Return the (x, y) coordinate for the center point of the cell that contains the specified text.  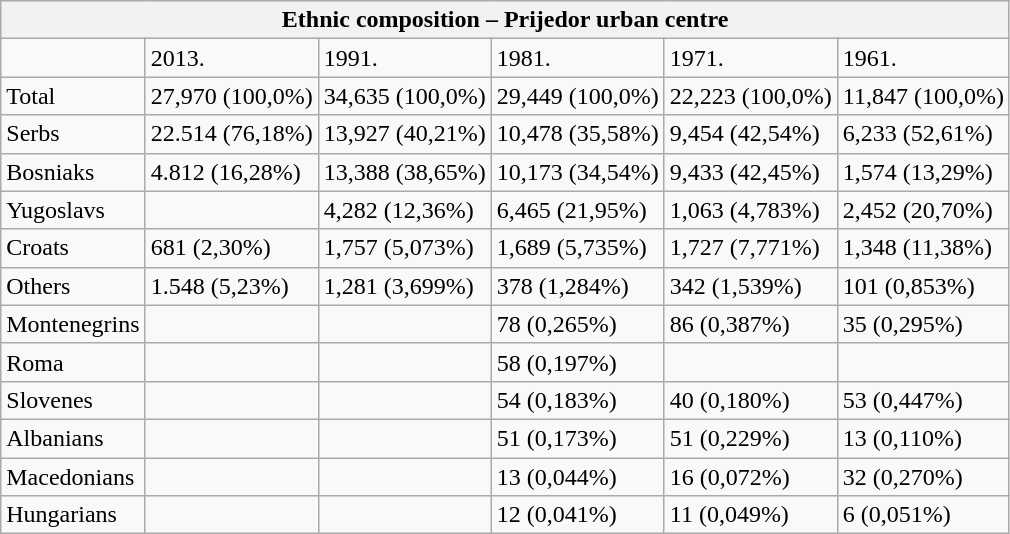
1.548 (5,23%) (232, 286)
Hungarians (73, 515)
Ethnic composition – Prijedor urban centre (506, 20)
29,449 (100,0%) (578, 96)
54 (0,183%) (578, 400)
51 (0,173%) (578, 438)
78 (0,265%) (578, 324)
1991. (404, 58)
2013. (232, 58)
35 (0,295%) (923, 324)
13 (0,044%) (578, 477)
Slovenes (73, 400)
6 (0,051%) (923, 515)
Others (73, 286)
6,465 (21,95%) (578, 210)
Roma (73, 362)
4.812 (16,28%) (232, 172)
22.514 (76,18%) (232, 134)
53 (0,447%) (923, 400)
16 (0,072%) (750, 477)
Yugoslavs (73, 210)
13,388 (38,65%) (404, 172)
1,727 (7,771%) (750, 248)
9,454 (42,54%) (750, 134)
1961. (923, 58)
9,433 (42,45%) (750, 172)
1,574 (13,29%) (923, 172)
Croats (73, 248)
1,757 (5,073%) (404, 248)
Macedonians (73, 477)
58 (0,197%) (578, 362)
51 (0,229%) (750, 438)
2,452 (20,70%) (923, 210)
13,927 (40,21%) (404, 134)
10,173 (34,54%) (578, 172)
13 (0,110%) (923, 438)
27,970 (100,0%) (232, 96)
1,689 (5,735%) (578, 248)
1,063 (4,783%) (750, 210)
342 (1,539%) (750, 286)
6,233 (52,61%) (923, 134)
12 (0,041%) (578, 515)
1981. (578, 58)
1,348 (11,38%) (923, 248)
40 (0,180%) (750, 400)
681 (2,30%) (232, 248)
32 (0,270%) (923, 477)
Albanians (73, 438)
1,281 (3,699%) (404, 286)
101 (0,853%) (923, 286)
Total (73, 96)
86 (0,387%) (750, 324)
1971. (750, 58)
Serbs (73, 134)
4,282 (12,36%) (404, 210)
11,847 (100,0%) (923, 96)
11 (0,049%) (750, 515)
34,635 (100,0%) (404, 96)
10,478 (35,58%) (578, 134)
378 (1,284%) (578, 286)
22,223 (100,0%) (750, 96)
Montenegrins (73, 324)
Bosniaks (73, 172)
